Extract the (X, Y) coordinate from the center of the cell holding the provided text.  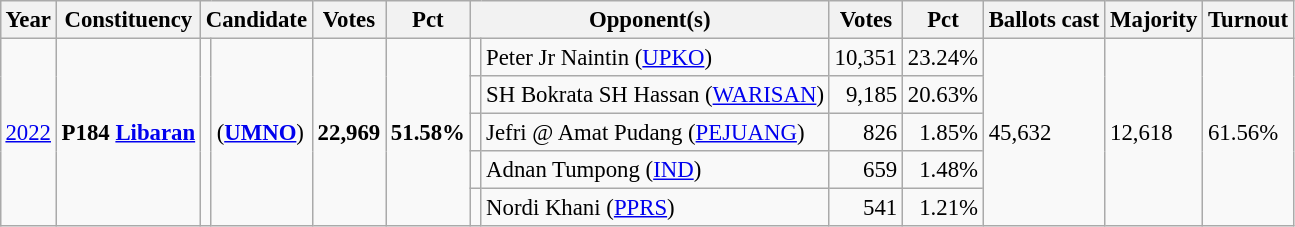
9,185 (866, 95)
826 (866, 133)
1.85% (944, 133)
2022 (28, 132)
Turnout (1248, 20)
SH Bokrata SH Hassan (WARISAN) (656, 95)
Opponent(s) (650, 20)
45,632 (1044, 132)
Year (28, 20)
Peter Jr Naintin (UPKO) (656, 57)
Majority (1154, 20)
23.24% (944, 57)
P184 Libaran (128, 132)
Adnan Tumpong (IND) (656, 170)
1.48% (944, 170)
12,618 (1154, 132)
Jefri @ Amat Pudang (PEJUANG) (656, 133)
(UMNO) (262, 132)
61.56% (1248, 132)
Constituency (128, 20)
22,969 (348, 132)
51.58% (428, 132)
Candidate (256, 20)
Ballots cast (1044, 20)
541 (866, 208)
10,351 (866, 57)
20.63% (944, 95)
659 (866, 170)
Nordi Khani (PPRS) (656, 208)
1.21% (944, 208)
